Capture the cell that displays the provided text and extract its [X, Y] central coordinate. 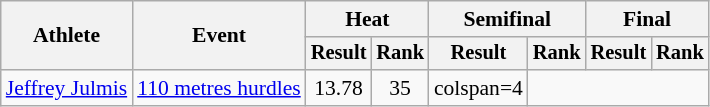
Athlete [66, 36]
110 metres hurdles [219, 88]
35 [400, 88]
colspan=4 [478, 88]
Event [219, 36]
Semifinal [508, 19]
Final [648, 19]
13.78 [339, 88]
Jeffrey Julmis [66, 88]
Heat [368, 19]
